Detect which cell encompasses the target text, then output its [X, Y] center coordinate. 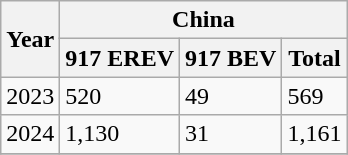
1,130 [120, 134]
31 [231, 134]
2023 [30, 96]
520 [120, 96]
2024 [30, 134]
1,161 [314, 134]
49 [231, 96]
Year [30, 39]
China [204, 20]
917 EREV [120, 58]
Total [314, 58]
569 [314, 96]
917 BEV [231, 58]
